Identify which cell holds the provided text, then report its (x, y) central coordinate. 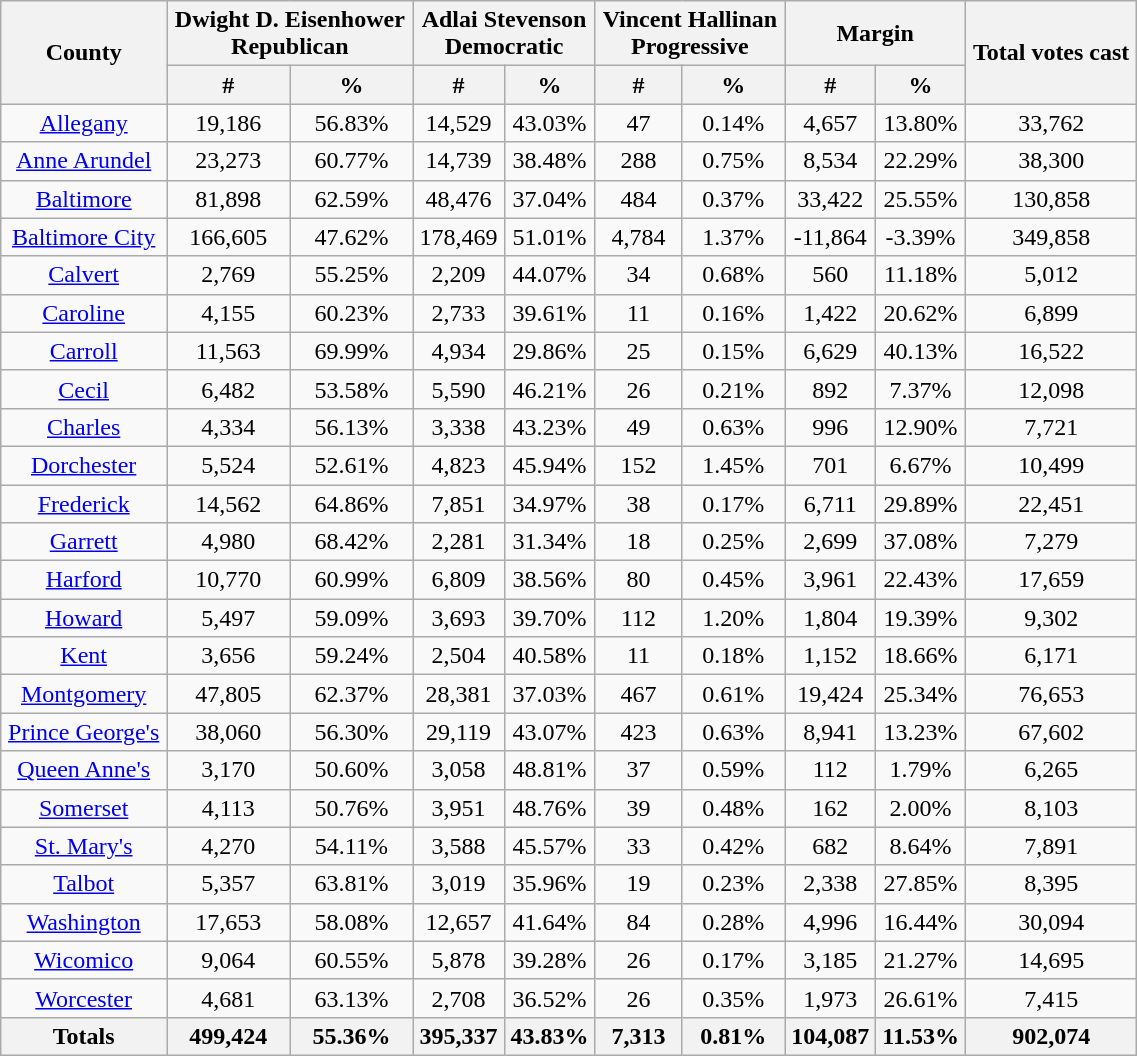
Allegany (84, 123)
55.25% (352, 275)
48.76% (550, 808)
69.99% (352, 351)
288 (638, 161)
Prince George's (84, 732)
Caroline (84, 313)
62.37% (352, 694)
-11,864 (830, 237)
19,186 (228, 123)
22,451 (1050, 503)
-3.39% (921, 237)
6,899 (1050, 313)
10,770 (228, 580)
37.04% (550, 199)
19 (638, 884)
6,482 (228, 389)
12,098 (1050, 389)
84 (638, 922)
9,302 (1050, 618)
3,170 (228, 770)
8,395 (1050, 884)
0.15% (734, 351)
14,739 (458, 161)
Vincent HallinanProgressive (690, 34)
Talbot (84, 884)
39 (638, 808)
0.18% (734, 656)
38.48% (550, 161)
Garrett (84, 542)
51.01% (550, 237)
Montgomery (84, 694)
33 (638, 846)
44.07% (550, 275)
34.97% (550, 503)
56.83% (352, 123)
Anne Arundel (84, 161)
56.13% (352, 427)
39.28% (550, 960)
162 (830, 808)
4,980 (228, 542)
1,152 (830, 656)
3,656 (228, 656)
6,711 (830, 503)
0.61% (734, 694)
Dorchester (84, 465)
68.42% (352, 542)
50.76% (352, 808)
18 (638, 542)
38 (638, 503)
152 (638, 465)
1.79% (921, 770)
63.13% (352, 998)
29,119 (458, 732)
58.08% (352, 922)
104,087 (830, 1036)
5,012 (1050, 275)
25.55% (921, 199)
14,695 (1050, 960)
166,605 (228, 237)
2,209 (458, 275)
St. Mary's (84, 846)
Adlai StevensonDemocratic (504, 34)
13.80% (921, 123)
48.81% (550, 770)
7.37% (921, 389)
395,337 (458, 1036)
4,784 (638, 237)
1,422 (830, 313)
38.56% (550, 580)
47 (638, 123)
22.29% (921, 161)
499,424 (228, 1036)
59.24% (352, 656)
0.48% (734, 808)
76,653 (1050, 694)
4,334 (228, 427)
2,281 (458, 542)
63.81% (352, 884)
Totals (84, 1036)
1.37% (734, 237)
0.45% (734, 580)
484 (638, 199)
81,898 (228, 199)
33,762 (1050, 123)
60.23% (352, 313)
701 (830, 465)
16,522 (1050, 351)
47.62% (352, 237)
996 (830, 427)
0.81% (734, 1036)
7,313 (638, 1036)
43.83% (550, 1036)
37 (638, 770)
Cecil (84, 389)
60.77% (352, 161)
4,823 (458, 465)
52.61% (352, 465)
349,858 (1050, 237)
560 (830, 275)
50.60% (352, 770)
0.21% (734, 389)
62.59% (352, 199)
49 (638, 427)
31.34% (550, 542)
902,074 (1050, 1036)
35.96% (550, 884)
20.62% (921, 313)
10,499 (1050, 465)
Harford (84, 580)
0.28% (734, 922)
7,851 (458, 503)
1,973 (830, 998)
3,693 (458, 618)
7,415 (1050, 998)
892 (830, 389)
4,155 (228, 313)
12,657 (458, 922)
8,941 (830, 732)
5,524 (228, 465)
0.25% (734, 542)
11.18% (921, 275)
3,588 (458, 846)
59.09% (352, 618)
5,590 (458, 389)
6.67% (921, 465)
Baltimore City (84, 237)
67,602 (1050, 732)
38,060 (228, 732)
6,629 (830, 351)
17,653 (228, 922)
1.20% (734, 618)
0.14% (734, 123)
39.61% (550, 313)
43.07% (550, 732)
2,769 (228, 275)
8.64% (921, 846)
County (84, 52)
46.21% (550, 389)
38,300 (1050, 161)
7,279 (1050, 542)
Margin (876, 34)
37.03% (550, 694)
21.27% (921, 960)
17,659 (1050, 580)
7,891 (1050, 846)
Baltimore (84, 199)
8,534 (830, 161)
43.23% (550, 427)
55.36% (352, 1036)
5,878 (458, 960)
22.43% (921, 580)
178,469 (458, 237)
Dwight D. EisenhowerRepublican (290, 34)
29.86% (550, 351)
37.08% (921, 542)
5,497 (228, 618)
0.16% (734, 313)
30,094 (1050, 922)
4,270 (228, 846)
2,699 (830, 542)
4,996 (830, 922)
27.85% (921, 884)
60.55% (352, 960)
Somerset (84, 808)
0.37% (734, 199)
4,657 (830, 123)
40.13% (921, 351)
29.89% (921, 503)
13.23% (921, 732)
4,681 (228, 998)
682 (830, 846)
1.45% (734, 465)
7,721 (1050, 427)
Queen Anne's (84, 770)
36.52% (550, 998)
Calvert (84, 275)
45.94% (550, 465)
1,804 (830, 618)
2,708 (458, 998)
2,504 (458, 656)
6,171 (1050, 656)
Charles (84, 427)
Kent (84, 656)
2,733 (458, 313)
25 (638, 351)
33,422 (830, 199)
3,185 (830, 960)
23,273 (228, 161)
39.70% (550, 618)
34 (638, 275)
56.30% (352, 732)
0.35% (734, 998)
4,113 (228, 808)
Total votes cast (1050, 52)
2,338 (830, 884)
11,563 (228, 351)
2.00% (921, 808)
0.42% (734, 846)
Worcester (84, 998)
8,103 (1050, 808)
467 (638, 694)
19.39% (921, 618)
9,064 (228, 960)
Washington (84, 922)
12.90% (921, 427)
14,562 (228, 503)
423 (638, 732)
48,476 (458, 199)
3,961 (830, 580)
0.59% (734, 770)
Frederick (84, 503)
43.03% (550, 123)
53.58% (352, 389)
Wicomico (84, 960)
3,058 (458, 770)
5,357 (228, 884)
41.64% (550, 922)
54.11% (352, 846)
80 (638, 580)
19,424 (830, 694)
3,338 (458, 427)
40.58% (550, 656)
14,529 (458, 123)
Carroll (84, 351)
16.44% (921, 922)
45.57% (550, 846)
Howard (84, 618)
6,265 (1050, 770)
18.66% (921, 656)
3,019 (458, 884)
4,934 (458, 351)
6,809 (458, 580)
47,805 (228, 694)
28,381 (458, 694)
0.23% (734, 884)
60.99% (352, 580)
3,951 (458, 808)
0.75% (734, 161)
25.34% (921, 694)
130,858 (1050, 199)
26.61% (921, 998)
11.53% (921, 1036)
64.86% (352, 503)
0.68% (734, 275)
